Detect which cell encompasses the target text, then output its [x, y] center coordinate. 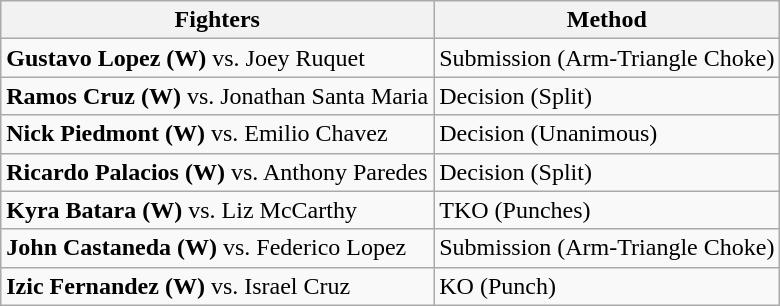
Ricardo Palacios (W) vs. Anthony Paredes [218, 172]
Izic Fernandez (W) vs. Israel Cruz [218, 286]
Kyra Batara (W) vs. Liz McCarthy [218, 210]
Gustavo Lopez (W) vs. Joey Ruquet [218, 58]
Decision (Unanimous) [607, 134]
Fighters [218, 20]
KO (Punch) [607, 286]
Method [607, 20]
John Castaneda (W) vs. Federico Lopez [218, 248]
Ramos Cruz (W) vs. Jonathan Santa Maria [218, 96]
TKO (Punches) [607, 210]
Nick Piedmont (W) vs. Emilio Chavez [218, 134]
